Search for the cell housing the specified text and yield its [X, Y] center coordinate. 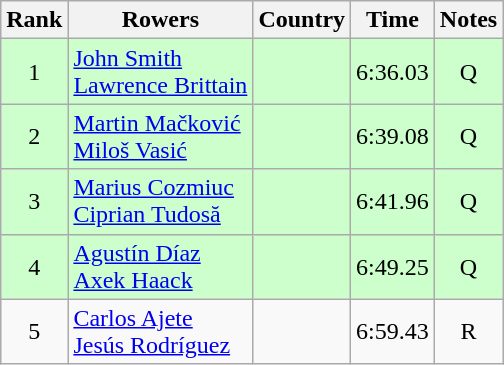
6:59.43 [393, 332]
1 [34, 72]
John SmithLawrence Brittain [160, 72]
6:41.96 [393, 202]
4 [34, 266]
Rowers [160, 20]
6:39.08 [393, 136]
2 [34, 136]
5 [34, 332]
Country [302, 20]
6:49.25 [393, 266]
Time [393, 20]
Marius CozmiucCiprian Tudosă [160, 202]
3 [34, 202]
Carlos AjeteJesús Rodríguez [160, 332]
Rank [34, 20]
R [468, 332]
Martin MačkovićMiloš Vasić [160, 136]
Notes [468, 20]
Agustín DíazAxek Haack [160, 266]
6:36.03 [393, 72]
